Output the (X, Y) coordinate of the center of the cell containing the given text.  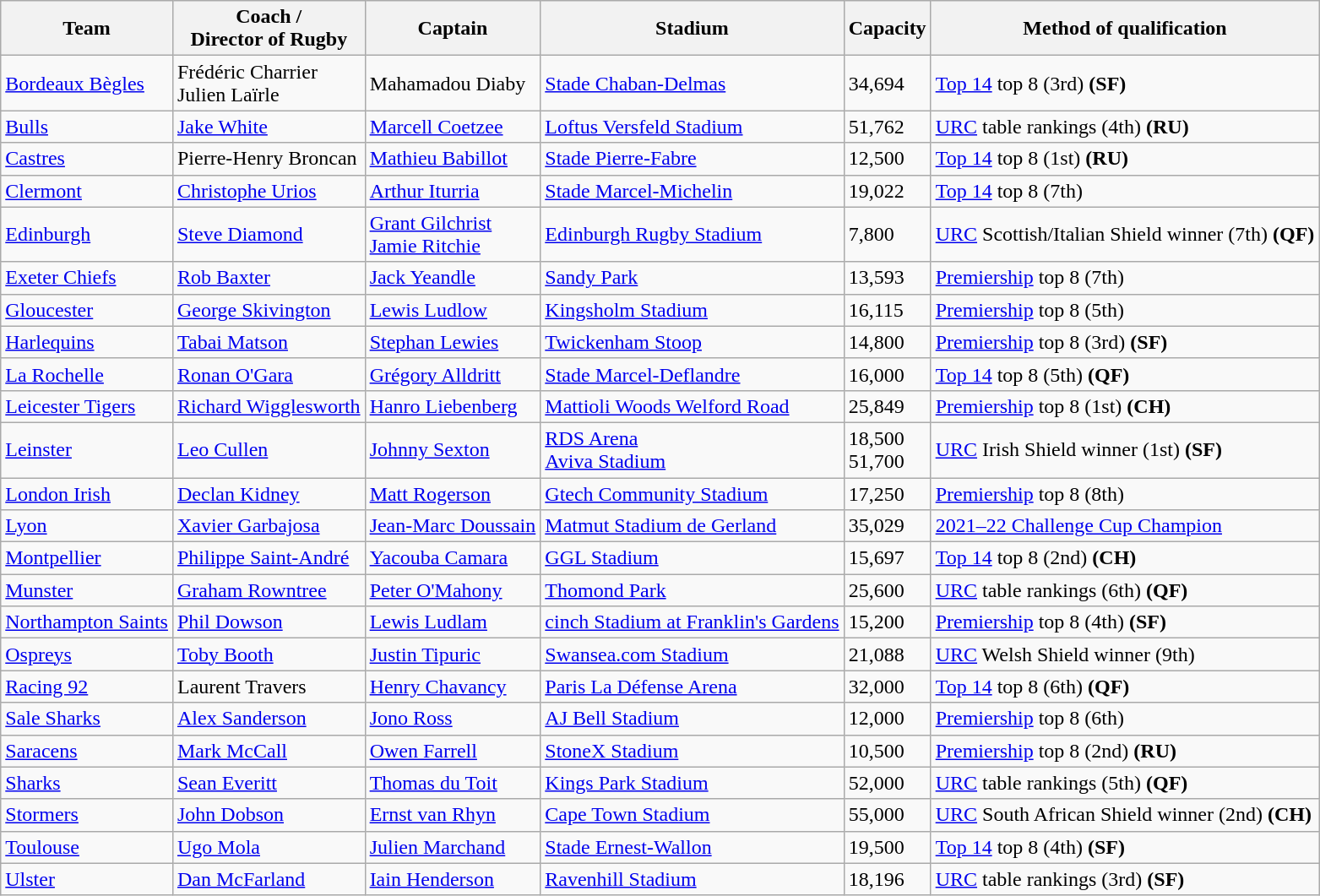
URC Welsh Shield winner (9th) (1125, 654)
Ugo Mola (269, 847)
Sale Sharks (87, 719)
Grant Gilchrist Jamie Ritchie (453, 235)
Twickenham Stoop (693, 342)
Gtech Community Stadium (693, 494)
Premiership top 8 (6th) (1125, 719)
Thomond Park (693, 590)
Top 14 top 8 (5th) (QF) (1125, 374)
Julien Marchand (453, 847)
Stade Ernest-Wallon (693, 847)
Ronan O'Gara (269, 374)
Bulls (87, 127)
Ulster (87, 879)
Richard Wigglesworth (269, 406)
Coach /Director of Rugby (269, 29)
Grégory Alldritt (453, 374)
Steve Diamond (269, 235)
Thomas du Toit (453, 783)
7,800 (887, 235)
Johnny Sexton (453, 449)
Matmut Stadium de Gerland (693, 526)
URC table rankings (4th) (RU) (1125, 127)
Sandy Park (693, 278)
Yacouba Camara (453, 558)
Montpellier (87, 558)
cinch Stadium at Franklin's Gardens (693, 622)
Kingsholm Stadium (693, 310)
Mahamadou Diaby (453, 83)
Tabai Matson (269, 342)
Northampton Saints (87, 622)
18,196 (887, 879)
Saracens (87, 751)
Rob Baxter (269, 278)
Toby Booth (269, 654)
Leinster (87, 449)
RDS ArenaAviva Stadium (693, 449)
Arthur Iturria (453, 191)
13,593 (887, 278)
George Skivington (269, 310)
32,000 (887, 687)
Toulouse (87, 847)
52,000 (887, 783)
Top 14 top 8 (2nd) (CH) (1125, 558)
Stade Marcel-Deflandre (693, 374)
Mattioli Woods Welford Road (693, 406)
Racing 92 (87, 687)
Stephan Lewies (453, 342)
Gloucester (87, 310)
Leicester Tigers (87, 406)
Dan McFarland (269, 879)
Marcell Coetzee (453, 127)
Henry Chavancy (453, 687)
Stade Marcel-Michelin (693, 191)
Loftus Versfeld Stadium (693, 127)
Ospreys (87, 654)
34,694 (887, 83)
18,50051,700 (887, 449)
Lyon (87, 526)
Jake White (269, 127)
Top 14 top 8 (1st) (RU) (1125, 159)
Premiership top 8 (3rd) (SF) (1125, 342)
Top 14 top 8 (4th) (SF) (1125, 847)
Laurent Travers (269, 687)
Edinburgh (87, 235)
14,800 (887, 342)
Paris La Défense Arena (693, 687)
Premiership top 8 (2nd) (RU) (1125, 751)
16,000 (887, 374)
Exeter Chiefs (87, 278)
Pierre-Henry Broncan (269, 159)
Stadium (693, 29)
Xavier Garbajosa (269, 526)
12,000 (887, 719)
Mathieu Babillot (453, 159)
Christophe Urios (269, 191)
Premiership top 8 (1st) (CH) (1125, 406)
Premiership top 8 (5th) (1125, 310)
Jono Ross (453, 719)
Cape Town Stadium (693, 815)
Justin Tipuric (453, 654)
21,088 (887, 654)
Premiership top 8 (8th) (1125, 494)
Harlequins (87, 342)
URC table rankings (6th) (QF) (1125, 590)
Bordeaux Bègles (87, 83)
Jean-Marc Doussain (453, 526)
Matt Rogerson (453, 494)
19,500 (887, 847)
Owen Farrell (453, 751)
Sharks (87, 783)
John Dobson (269, 815)
Iain Henderson (453, 879)
Stormers (87, 815)
Jack Yeandle (453, 278)
Leo Cullen (269, 449)
Captain (453, 29)
URC South African Shield winner (2nd) (CH) (1125, 815)
Swansea.com Stadium (693, 654)
19,022 (887, 191)
Top 14 top 8 (3rd) (SF) (1125, 83)
AJ Bell Stadium (693, 719)
Castres (87, 159)
25,849 (887, 406)
Hanro Liebenberg (453, 406)
Alex Sanderson (269, 719)
Peter O'Mahony (453, 590)
Clermont (87, 191)
URC table rankings (3rd) (SF) (1125, 879)
La Rochelle (87, 374)
16,115 (887, 310)
15,697 (887, 558)
URC Scottish/Italian Shield winner (7th) (QF) (1125, 235)
Top 14 top 8 (6th) (QF) (1125, 687)
Edinburgh Rugby Stadium (693, 235)
Graham Rowntree (269, 590)
Lewis Ludlow (453, 310)
Lewis Ludlam (453, 622)
17,250 (887, 494)
Ravenhill Stadium (693, 879)
Stade Chaban-Delmas (693, 83)
55,000 (887, 815)
Ernst van Rhyn (453, 815)
Declan Kidney (269, 494)
Stade Pierre-Fabre (693, 159)
Capacity (887, 29)
Mark McCall (269, 751)
GGL Stadium (693, 558)
Top 14 top 8 (7th) (1125, 191)
London Irish (87, 494)
Frédéric Charrier Julien Laïrle (269, 83)
URC Irish Shield winner (1st) (SF) (1125, 449)
Sean Everitt (269, 783)
URC table rankings (5th) (QF) (1125, 783)
Phil Dowson (269, 622)
2021–22 Challenge Cup Champion (1125, 526)
Team (87, 29)
25,600 (887, 590)
Premiership top 8 (7th) (1125, 278)
51,762 (887, 127)
Kings Park Stadium (693, 783)
Premiership top 8 (4th) (SF) (1125, 622)
35,029 (887, 526)
10,500 (887, 751)
15,200 (887, 622)
StoneX Stadium (693, 751)
Philippe Saint-André (269, 558)
Munster (87, 590)
12,500 (887, 159)
Method of qualification (1125, 29)
